Return [X, Y] of the center of cell containing provided text 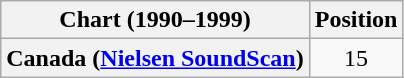
Canada (Nielsen SoundScan) [155, 58]
Position [356, 20]
15 [356, 58]
Chart (1990–1999) [155, 20]
